Return the [X, Y] coordinate for the center point of the cell that contains the specified text.  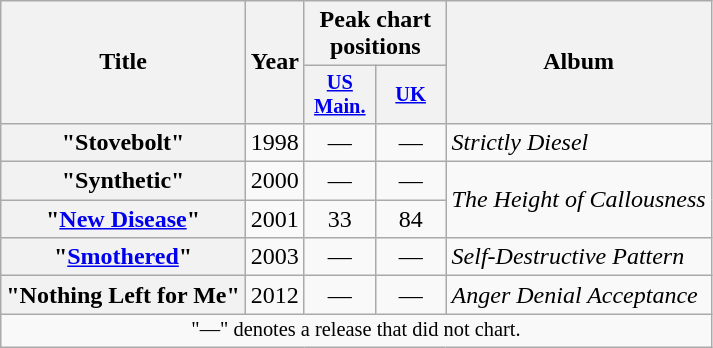
Anger Denial Acceptance [578, 295]
Album [578, 62]
UK [410, 95]
Self-Destructive Pattern [578, 257]
2003 [274, 257]
Strictly Diesel [578, 142]
"New Disease" [124, 219]
2012 [274, 295]
The Height of Callousness [578, 200]
33 [340, 219]
"Nothing Left for Me" [124, 295]
"Synthetic" [124, 181]
Year [274, 62]
USMain. [340, 95]
84 [410, 219]
2000 [274, 181]
Peak chart positions [375, 34]
2001 [274, 219]
1998 [274, 142]
Title [124, 62]
"Stovebolt" [124, 142]
"—" denotes a release that did not chart. [356, 331]
"Smothered" [124, 257]
